Pinpoint the cell where the given text exists, returning its (X, Y) midpoint coordinate. 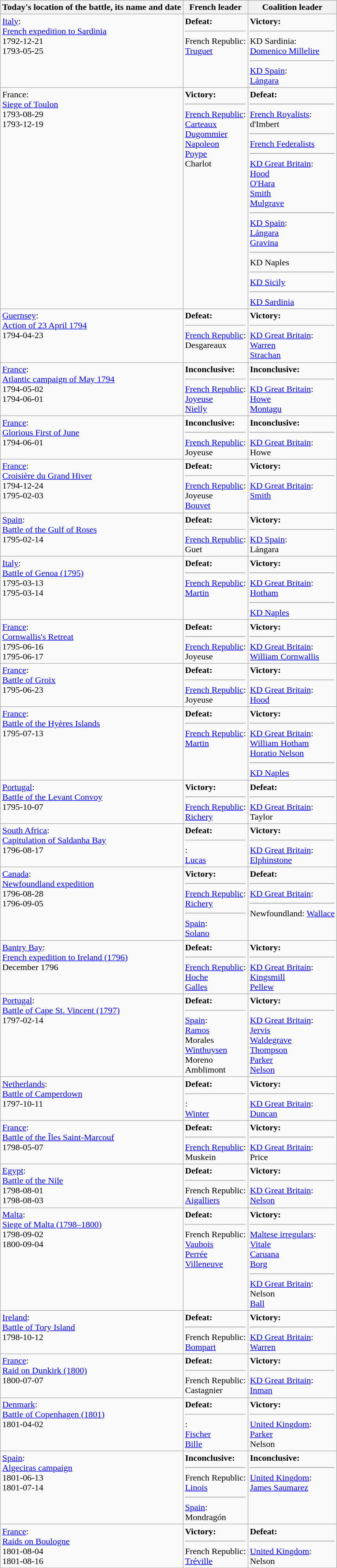
French leader (215, 7)
Inconclusive: United Kingdom:James Saumarez (292, 1487)
Portugal:Battle of Cape St. Vincent (1797)1797-02-14 (92, 1036)
France:Battle of the Îles Saint-Marcouf1798-05-07 (92, 1142)
Victory: French Republic:Richery (215, 802)
Victory: KD Great Britain:Warren (292, 1332)
France:Croisière du Grand Hiver1794-12-241795-02-03 (92, 486)
Defeat: KD Great Britain:Taylor (292, 802)
Inconclusive: KD Great Britain:HoweMontagu (292, 389)
Victory: KD Great Britain:Price (292, 1142)
Defeat: French Republic:Castagnier (215, 1376)
Italy:French expedition to Sardinia1792-12-211793-05-25 (92, 51)
Defeat::Winter (215, 1099)
Defeat: French Republic:HocheGalles (215, 967)
Defeat: United Kingdom:Nelson (292, 1546)
Ireland:Battle of Tory Island1798-10-12 (92, 1332)
Today's location of the battle, its name and date (92, 7)
France:Atlantic campaign of May 17941794-05-021794-06-01 (92, 389)
France:Battle of the Hyères Islands1795-07-13 (92, 743)
Defeat: KD Great Britain: Newfoundland: Wallace (292, 904)
Netherlands:Battle of Camperdown1797-10-11 (92, 1099)
Defeat: French Republic:Truguet (215, 51)
South Africa:Capitulation of Saldanha Bay1796-08-17 (92, 845)
Victory: KD Spain:Lángara (292, 534)
Victory: Maltese irregulars:VitaleCaruanaBorg KD Great Britain:NelsonBall (292, 1259)
Inconclusive: French Republic:JoyeuseNielly (215, 389)
Victory: KD Great Britain:Inman (292, 1376)
Italy:Battle of Genoa (1795)1795-03-131795-03-14 (92, 588)
Egypt:Battle of the Nile1798-08-011798-08-03 (92, 1186)
Defeat: French Republic: Desgareaux (215, 336)
Defeat::Lucas (215, 845)
Victory: KD Great Britain:Elphinstone (292, 845)
Victory: United Kingdom:ParkerNelson (292, 1424)
Defeat: French Republic:VauboisPerréeVilleneuve (215, 1259)
Victory: KD Great Britain:Hood (292, 685)
Victory: KD Great Britain:WarrenStrachan (292, 336)
France:Siege of Toulon1793-08-291793-12-19 (92, 198)
Victory: French Republic:CarteauxDugommierNapoleonPoypeCharlot (215, 198)
Defeat: French Republic:Muskein (215, 1142)
Inconclusive: French Republic:Linois Spain:Mondragón (215, 1487)
Victory: KD Great Britain:Smith (292, 486)
Malta:Siege of Malta (1798–1800)1798-09-021800-09-04 (92, 1259)
Canada:Newfoundland expedition1796-08-281796-09-05 (92, 904)
Coalition leader (292, 7)
Victory: KD Great Britain:Nelson (292, 1186)
Victory: KD Great Britain:KingsmillPellew (292, 967)
Spain:Battle of the Gulf of Roses1795-02-14 (92, 534)
Guernsey:Action of 23 April 17941794-04-23 (92, 336)
Portugal:Battle of the Levant Convoy1795-10-07 (92, 802)
Denmark:Battle of Copenhagen (1801)1801-04-02 (92, 1424)
Defeat: Spain:RamosMoralesWinthuysenMorenoAmblimont (215, 1036)
Victory: KD Great Britain:William Cornwallis (292, 641)
Victory: KD Great Britain:Duncan (292, 1099)
Defeat: French Republic:Bompart (215, 1332)
Victory: French Republic:Tréville (215, 1546)
Inconclusive: French Republic:Joyeuse (215, 438)
Defeat: French Republic:Guet (215, 534)
Defeat: French Republic:Aigalliers (215, 1186)
Victory: KD Great Britain:Hotham KD Naples (292, 588)
France:Battle of Groix1795-06-23 (92, 685)
Victory: KD Great Britain:William HothamHoratio Nelson KD Naples (292, 743)
France:Raids on Boulogne1801-08-041801-08-16 (92, 1546)
Bantry Bay:French expedition to Ireland (1796)December 1796 (92, 967)
Victory: French Republic:Richery Spain:Solano (215, 904)
France:Glorious First of June1794-06-01 (92, 438)
Spain:Algeciras campaign1801-06-131801-07-14 (92, 1487)
Inconclusive: KD Great Britain:Howe (292, 438)
Victory: KD Sardinia:Domenico Millelire KD Spain:Lángara (292, 51)
Defeat: French Republic:JoyeuseBouvet (215, 486)
France:Cornwallis's Retreat1795-06-161795-06-17 (92, 641)
Defeat::FischerBille (215, 1424)
France:Raid on Dunkirk (1800)1800-07-07 (92, 1376)
Victory: KD Great Britain:JervisWaldegraveThompsonParkerNelson (292, 1036)
